Return the (X, Y) coordinate for the center point of the cell that contains the specified text.  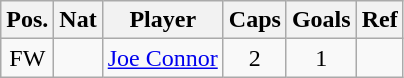
2 (254, 58)
Joe Connor (162, 58)
Goals (321, 20)
1 (321, 58)
Nat (78, 20)
Player (162, 20)
FW (28, 58)
Pos. (28, 20)
Caps (254, 20)
Ref (380, 20)
